Identify which cell holds the provided text, then report its (x, y) central coordinate. 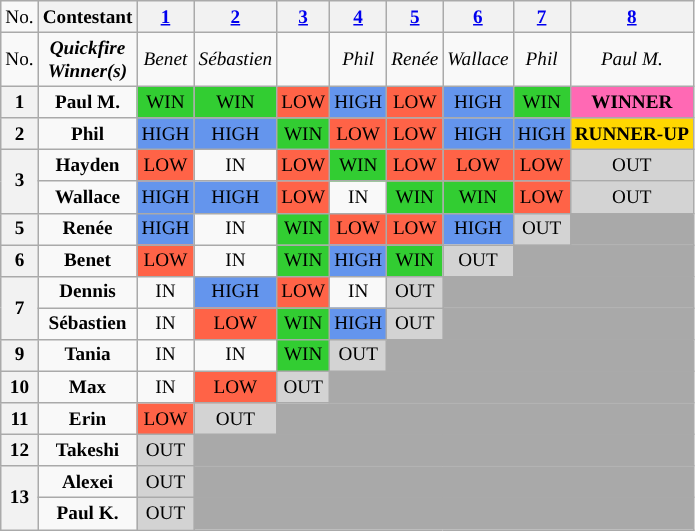
4 (358, 17)
Erin (88, 419)
QuickfireWinner(s) (88, 59)
Hayden (88, 166)
Contestant (88, 17)
Takeshi (88, 450)
Dennis (88, 292)
11 (20, 419)
RUNNER-UP (632, 134)
WINNER (632, 102)
Paul K. (88, 514)
Alexei (88, 482)
10 (20, 387)
8 (632, 17)
Tania (88, 355)
12 (20, 450)
13 (20, 498)
Max (88, 387)
9 (20, 355)
